For the text-containing cell, return its midpoint in (x, y) coordinate format. 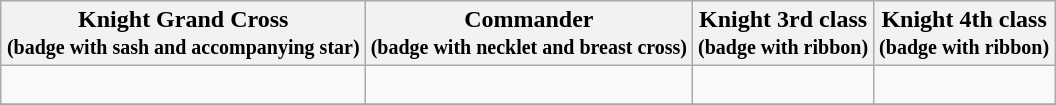
Knight Grand Cross(badge with sash and accompanying star) (183, 34)
Knight 4th class(badge with ribbon) (964, 34)
Commander(badge with necklet and breast cross) (528, 34)
Knight 3rd class(badge with ribbon) (784, 34)
